Detect which cell encompasses the target text, then output its [x, y] center coordinate. 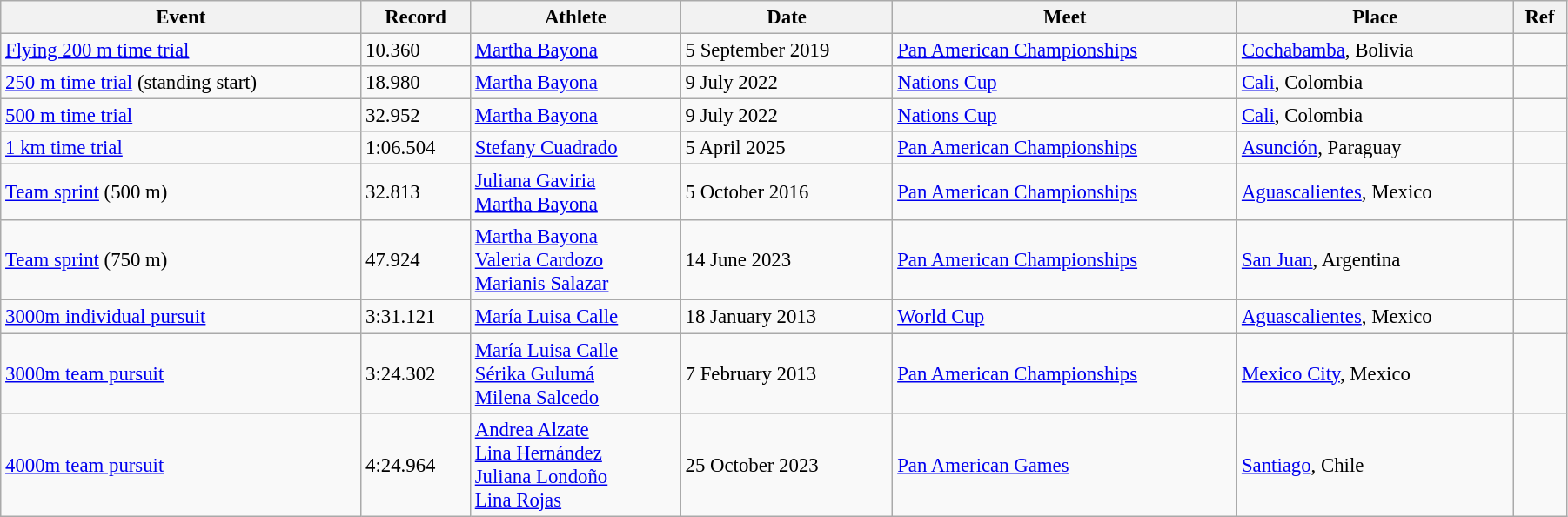
Athlete [575, 17]
32.813 [416, 193]
Date [787, 17]
Mexico City, Mexico [1375, 373]
3:24.302 [416, 373]
47.924 [416, 261]
Asunción, Paraguay [1375, 148]
María Luisa Calle [575, 317]
250 m time trial (standing start) [181, 83]
Martha BayonaValeria CardozoMarianis Salazar [575, 261]
Pan American Games [1065, 465]
18 January 2013 [787, 317]
1 km time trial [181, 148]
Event [181, 17]
3000m individual pursuit [181, 317]
1:06.504 [416, 148]
World Cup [1065, 317]
Record [416, 17]
3000m team pursuit [181, 373]
Meet [1065, 17]
3:31.121 [416, 317]
Flying 200 m time trial [181, 50]
Santiago, Chile [1375, 465]
Andrea AlzateLina HernándezJuliana LondoñoLina Rojas [575, 465]
4:24.964 [416, 465]
Ref [1540, 17]
Stefany Cuadrado [575, 148]
32.952 [416, 116]
7 February 2013 [787, 373]
10.360 [416, 50]
4000m team pursuit [181, 465]
500 m time trial [181, 116]
Team sprint (500 m) [181, 193]
14 June 2023 [787, 261]
5 October 2016 [787, 193]
25 October 2023 [787, 465]
María Luisa CalleSérika GulumáMilena Salcedo [575, 373]
5 April 2025 [787, 148]
San Juan, Argentina [1375, 261]
Juliana GaviriaMartha Bayona [575, 193]
Team sprint (750 m) [181, 261]
Cochabamba, Bolivia [1375, 50]
5 September 2019 [787, 50]
18.980 [416, 83]
Place [1375, 17]
